For the text-containing cell, return its midpoint in (X, Y) coordinate format. 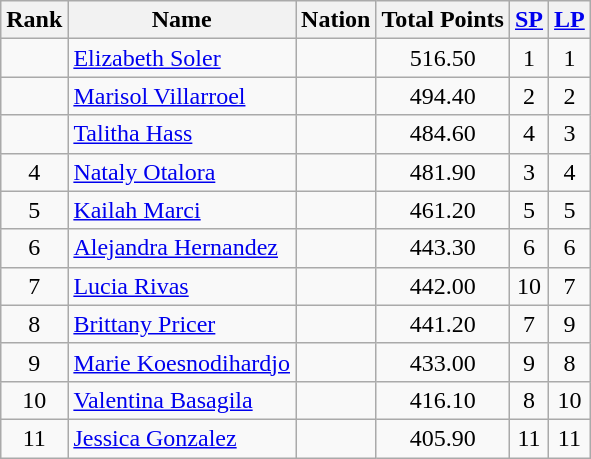
Total Points (443, 20)
LP (570, 20)
Jessica Gonzalez (182, 438)
Talitha Hass (182, 134)
461.20 (443, 210)
Kailah Marci (182, 210)
Elizabeth Soler (182, 58)
405.90 (443, 438)
516.50 (443, 58)
416.10 (443, 400)
Name (182, 20)
Lucia Rivas (182, 286)
481.90 (443, 172)
Marisol Villarroel (182, 96)
494.40 (443, 96)
Nation (336, 20)
SP (528, 20)
442.00 (443, 286)
Alejandra Hernandez (182, 248)
Marie Koesnodihardjo (182, 362)
443.30 (443, 248)
Brittany Pricer (182, 324)
Nataly Otalora (182, 172)
484.60 (443, 134)
433.00 (443, 362)
Valentina Basagila (182, 400)
Rank (34, 20)
441.20 (443, 324)
